Determine the (X, Y) coordinate at the center of the cell enclosing the given text.  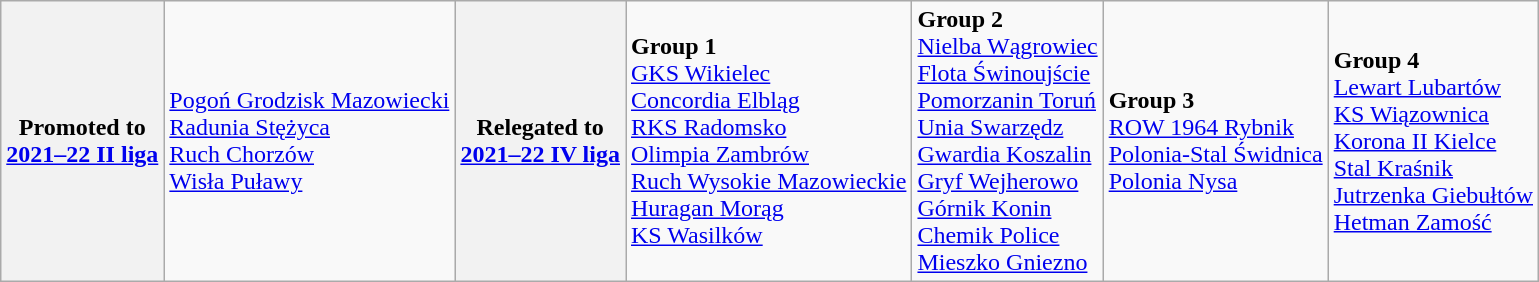
Group 3 ROW 1964 Rybnik Polonia-Stal Świdnica Polonia Nysa (1216, 142)
Relegated to2021–22 IV liga (540, 142)
Promoted to2021–22 II liga (82, 142)
Pogoń Grodzisk Mazowiecki Radunia Stężyca Ruch Chorzów Wisła Puławy (310, 142)
Group 1 GKS Wikielec Concordia Elbląg RKS Radomsko Olimpia Zambrów Ruch Wysokie Mazowieckie Huragan Morąg KS Wasilków (769, 142)
Group 4 Lewart Lubartów KS Wiązownica Korona II Kielce Stal Kraśnik Jutrzenka Giebułtów Hetman Zamość (1433, 142)
Group 2 Nielba Wągrowiec Flota Świnoujście Pomorzanin Toruń Unia Swarzędz Gwardia Koszalin Gryf Wejherowo Górnik Konin Chemik Police Mieszko Gniezno (1008, 142)
